Return the (X, Y) coordinate for the center point of the cell that contains the specified text.  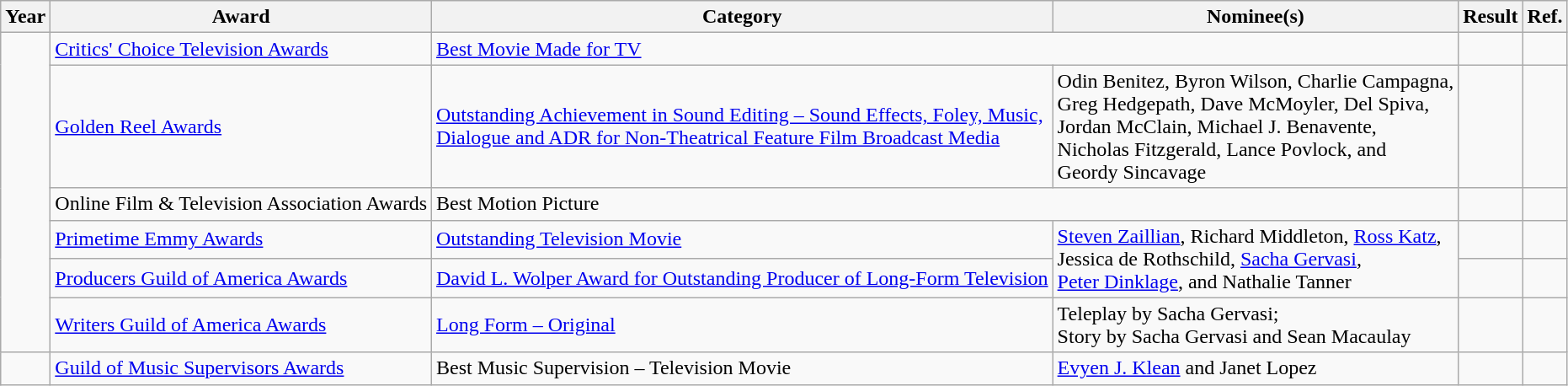
Golden Reel Awards (241, 126)
Guild of Music Supervisors Awards (241, 368)
Best Movie Made for TV (945, 49)
Critics' Choice Television Awards (241, 49)
Award (241, 17)
Ref. (1544, 17)
Best Motion Picture (945, 204)
Nominee(s) (1256, 17)
Steven Zaillian, Richard Middleton, Ross Katz, Jessica de Rothschild, Sacha Gervasi, Peter Dinklage, and Nathalie Tanner (1256, 259)
Outstanding Television Movie (743, 239)
Primetime Emmy Awards (241, 239)
Teleplay by Sacha Gervasi; Story by Sacha Gervasi and Sean Macaulay (1256, 325)
Long Form – Original (743, 325)
Best Music Supervision – Television Movie (743, 368)
Result (1491, 17)
Outstanding Achievement in Sound Editing – Sound Effects, Foley, Music, Dialogue and ADR for Non-Theatrical Feature Film Broadcast Media (743, 126)
Evyen J. Klean and Janet Lopez (1256, 368)
Online Film & Television Association Awards (241, 204)
Writers Guild of America Awards (241, 325)
Year (25, 17)
David L. Wolper Award for Outstanding Producer of Long-Form Television (743, 278)
Producers Guild of America Awards (241, 278)
Category (743, 17)
